Find where the given text appears and provide that cell's center as (x, y) coordinate. 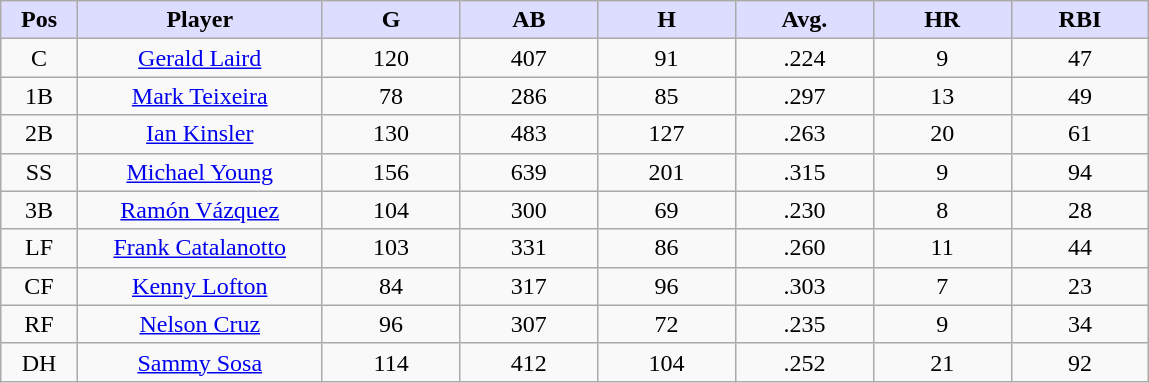
127 (667, 134)
86 (667, 248)
C (40, 58)
44 (1080, 248)
.230 (804, 210)
.235 (804, 324)
Player (200, 20)
RF (40, 324)
.315 (804, 172)
307 (529, 324)
Avg. (804, 20)
20 (942, 134)
Mark Teixeira (200, 96)
Pos (40, 20)
331 (529, 248)
RBI (1080, 20)
21 (942, 362)
Ian Kinsler (200, 134)
47 (1080, 58)
AB (529, 20)
317 (529, 286)
.252 (804, 362)
H (667, 20)
SS (40, 172)
61 (1080, 134)
92 (1080, 362)
91 (667, 58)
34 (1080, 324)
Michael Young (200, 172)
85 (667, 96)
7 (942, 286)
300 (529, 210)
94 (1080, 172)
3B (40, 210)
130 (391, 134)
Frank Catalanotto (200, 248)
1B (40, 96)
.263 (804, 134)
156 (391, 172)
639 (529, 172)
Kenny Lofton (200, 286)
13 (942, 96)
Ramón Vázquez (200, 210)
LF (40, 248)
CF (40, 286)
.224 (804, 58)
483 (529, 134)
286 (529, 96)
.260 (804, 248)
G (391, 20)
2B (40, 134)
201 (667, 172)
8 (942, 210)
11 (942, 248)
.303 (804, 286)
120 (391, 58)
49 (1080, 96)
407 (529, 58)
78 (391, 96)
Nelson Cruz (200, 324)
412 (529, 362)
28 (1080, 210)
DH (40, 362)
Gerald Laird (200, 58)
69 (667, 210)
23 (1080, 286)
84 (391, 286)
Sammy Sosa (200, 362)
HR (942, 20)
103 (391, 248)
.297 (804, 96)
114 (391, 362)
72 (667, 324)
